Pinpoint the cell where the given text exists, returning its [x, y] midpoint coordinate. 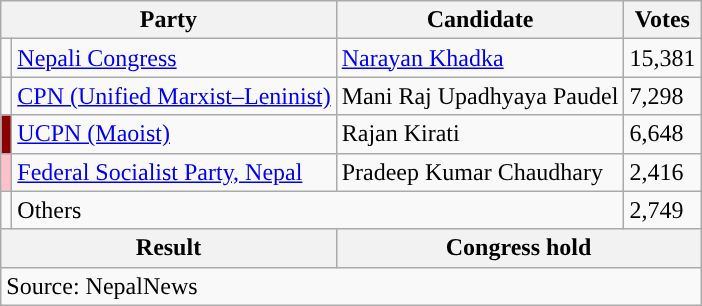
Nepali Congress [174, 58]
Others [318, 210]
7,298 [662, 96]
Pradeep Kumar Chaudhary [480, 172]
15,381 [662, 58]
Votes [662, 20]
Congress hold [518, 248]
CPN (Unified Marxist–Leninist) [174, 96]
Narayan Khadka [480, 58]
6,648 [662, 134]
Source: NepalNews [351, 286]
UCPN (Maoist) [174, 134]
Federal Socialist Party, Nepal [174, 172]
Mani Raj Upadhyaya Paudel [480, 96]
Rajan Kirati [480, 134]
2,416 [662, 172]
Result [168, 248]
2,749 [662, 210]
Candidate [480, 20]
Party [168, 20]
